Locate the cell with the specified text and output its (x, y) center coordinate. 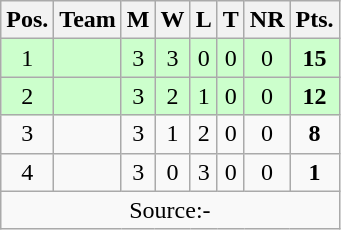
12 (314, 96)
Source:- (170, 210)
8 (314, 134)
Pos. (28, 20)
T (230, 20)
4 (28, 172)
15 (314, 58)
M (138, 20)
Pts. (314, 20)
W (172, 20)
NR (267, 20)
L (204, 20)
Team (88, 20)
